For the text-containing cell, return its midpoint in (X, Y) coordinate format. 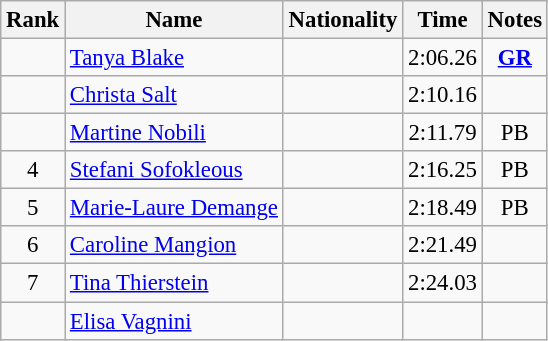
Nationality (342, 20)
Rank (33, 20)
2:16.25 (443, 170)
2:06.26 (443, 58)
Time (443, 20)
Elisa Vagnini (174, 321)
4 (33, 170)
Notes (514, 20)
Tina Thierstein (174, 283)
Tanya Blake (174, 58)
Marie-Laure Demange (174, 208)
2:11.79 (443, 133)
Caroline Mangion (174, 245)
2:10.16 (443, 95)
GR (514, 58)
Stefani Sofokleous (174, 170)
2:21.49 (443, 245)
Martine Nobili (174, 133)
2:24.03 (443, 283)
7 (33, 283)
6 (33, 245)
2:18.49 (443, 208)
5 (33, 208)
Christa Salt (174, 95)
Name (174, 20)
